Capture the cell that displays the provided text and extract its [x, y] central coordinate. 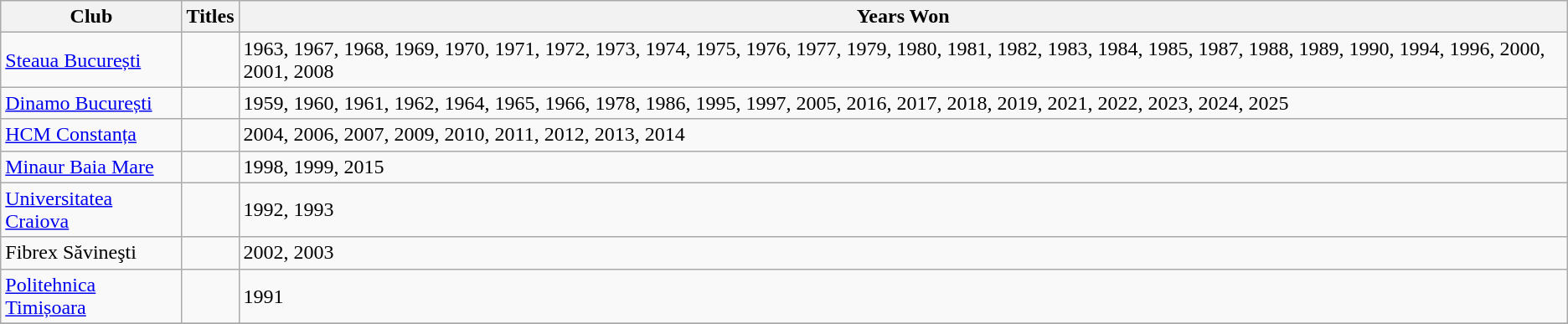
Politehnica Timișoara [91, 296]
Universitatea Craiova [91, 209]
1991 [903, 296]
Steaua București [91, 60]
1992, 1993 [903, 209]
Dinamo București [91, 103]
2002, 2003 [903, 253]
Fibrex Săvineşti [91, 253]
Titles [210, 17]
Years Won [903, 17]
1998, 1999, 2015 [903, 167]
Club [91, 17]
HCM Constanța [91, 135]
Minaur Baia Mare [91, 167]
1959, 1960, 1961, 1962, 1964, 1965, 1966, 1978, 1986, 1995, 1997, 2005, 2016, 2017, 2018, 2019, 2021, 2022, 2023, 2024, 2025 [903, 103]
2004, 2006, 2007, 2009, 2010, 2011, 2012, 2013, 2014 [903, 135]
